Detect which cell encompasses the target text, then output its [X, Y] center coordinate. 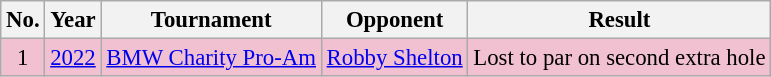
Result [620, 20]
No. [23, 20]
Tournament [211, 20]
2022 [73, 58]
1 [23, 58]
Opponent [394, 20]
Robby Shelton [394, 58]
Lost to par on second extra hole [620, 58]
Year [73, 20]
BMW Charity Pro-Am [211, 58]
